Pinpoint the cell where the given text exists, returning its [X, Y] midpoint coordinate. 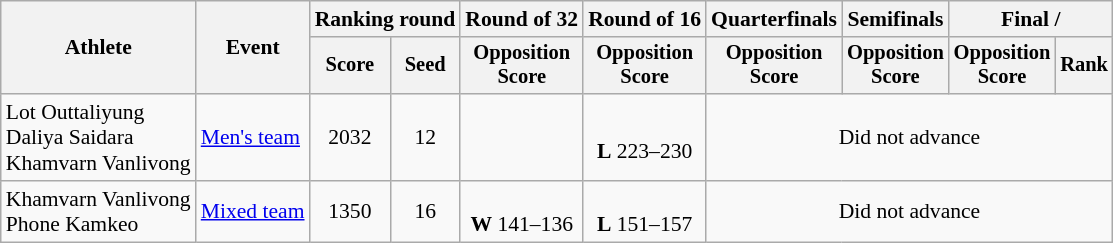
Mixed team [253, 212]
Athlete [98, 48]
Khamvarn VanlivongPhone Kamkeo [98, 212]
1350 [350, 212]
2032 [350, 138]
Rank [1084, 66]
Men's team [253, 138]
Quarterfinals [774, 19]
Seed [425, 66]
W 141–136 [522, 212]
Ranking round [386, 19]
Semifinals [896, 19]
Round of 32 [522, 19]
12 [425, 138]
16 [425, 212]
Lot OuttaliyungDaliya SaidaraKhamvarn Vanlivong [98, 138]
L 223–230 [644, 138]
L 151–157 [644, 212]
Final / [1031, 19]
Round of 16 [644, 19]
Event [253, 48]
Score [350, 66]
